Return the [x, y] coordinate for the center point of the cell that contains the specified text.  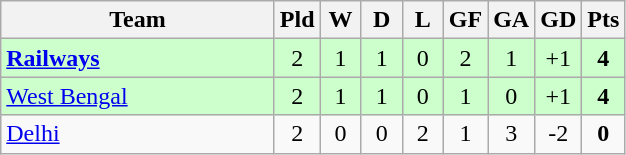
L [422, 20]
3 [512, 134]
Team [138, 20]
W [340, 20]
-2 [558, 134]
D [382, 20]
Pld [297, 20]
Railways [138, 58]
GF [465, 20]
Delhi [138, 134]
Pts [604, 20]
GD [558, 20]
GA [512, 20]
West Bengal [138, 96]
